Find where the given text appears and provide that cell's center as (X, Y) coordinate. 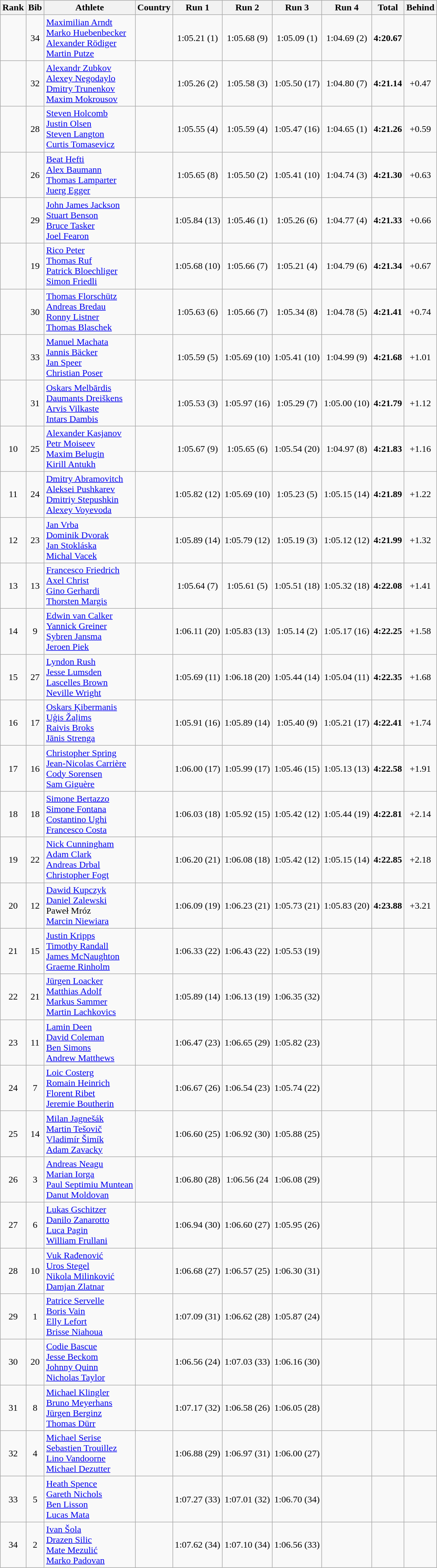
Ivan ŠolaDrazen SilicMate MezulićMarko Padovan (90, 1545)
Rank (13, 8)
1:06.97 (31) (247, 1454)
1:05.50 (2) (247, 175)
1:04.74 (3) (347, 175)
1:06.58 (26) (247, 1408)
+0.63 (420, 175)
1:05.04 (11) (347, 677)
+0.66 (420, 220)
1:05.97 (16) (247, 403)
1:05.64 (7) (197, 586)
4:21.79 (388, 403)
1:05.53 (19) (297, 951)
1:06.56 (24 (247, 1179)
Jan VrbaDominik DvorakJan StokláskaMichal Vacek (90, 540)
4:21.34 (388, 266)
1:05.50 (17) (297, 84)
4:23.88 (388, 905)
1:05.17 (16) (347, 631)
1:05.26 (2) (197, 84)
+1.01 (420, 357)
4:21.83 (388, 449)
1:05.46 (15) (297, 769)
1:05.63 (6) (197, 311)
1:05.13 (13) (347, 769)
1:06.18 (20) (247, 677)
4:21.68 (388, 357)
Bib (35, 8)
Justin KrippsTimothy RandallJames McNaughtonGraeme Rinholm (90, 951)
Manuel MachataJannis BäckerJan SpeerChristian Poser (90, 357)
1:06.56 (24) (197, 1362)
1:05.83 (13) (247, 631)
+1.32 (420, 540)
Vuk RađenovićUros StegelNikola MilinkovićDamjan Zlatnar (90, 1271)
1:05.29 (7) (297, 403)
Athlete (90, 8)
1:06.92 (30) (247, 1134)
Run 3 (297, 8)
1:05.82 (12) (197, 494)
4:22.81 (388, 814)
Dmitry AbramovitchAleksei PushkarevDmitriy StepushkinAlexey Voyevoda (90, 494)
Total (388, 8)
4:21.41 (388, 311)
1:07.62 (34) (197, 1545)
+1.41 (420, 586)
1:04.77 (4) (347, 220)
1:05.84 (13) (197, 220)
Jürgen LoackerMatthias AdolfMarkus SammerMartin Lachkovics (90, 996)
1:05.61 (5) (247, 586)
+1.68 (420, 677)
1:06.68 (27) (197, 1271)
1:07.09 (31) (197, 1316)
Andreas NeaguMarian IorgaPaul Septimiu MunteanDanut Moldovan (90, 1179)
1:05.54 (20) (297, 449)
4:22.58 (388, 769)
1:06.00 (17) (197, 769)
1:05.99 (17) (247, 769)
1:06.08 (29) (297, 1179)
1:05.68 (9) (247, 38)
4:21.14 (388, 84)
1:05.34 (8) (297, 311)
1:06.23 (21) (247, 905)
2 (35, 1545)
Rico PeterThomas RufPatrick BloechligerSimon Friedli (90, 266)
1:04.99 (9) (347, 357)
1:05.51 (18) (297, 586)
1:05.21 (1) (197, 38)
Beat HeftiAlex BaumannThomas LamparterJuerg Egger (90, 175)
1:05.21 (4) (297, 266)
1:05.58 (3) (247, 84)
3 (35, 1179)
1:06.80 (28) (197, 1179)
+1.91 (420, 769)
Francesco FriedrichAxel ChristGino GerhardiThorsten Margis (90, 586)
1:06.11 (20) (197, 631)
1:06.43 (22) (247, 951)
1:05.87 (24) (297, 1316)
8 (35, 1408)
1:05.73 (21) (297, 905)
4:21.89 (388, 494)
1:05.95 (26) (297, 1225)
Codie BascueJesse BeckomJohnny QuinnNicholas Taylor (90, 1362)
Steven HolcombJustin OlsenSteven LangtonCurtis Tomasevicz (90, 129)
Lukas GschitzerDanilo ZanarottoLuca PaginWilliam Frullani (90, 1225)
Nick CunninghamAdam ClarkAndreas DrbalChristopher Fogt (90, 860)
+1.58 (420, 631)
Edwin van CalkerYannick GreinerSybren JansmaJeroen Piek (90, 631)
Michael KlinglerBruno MeyerhansJürgen BerginzThomas Dürr (90, 1408)
Michael SeriseSebastien TrouillezLino VandoorneMichael Dezutter (90, 1454)
1:06.03 (18) (197, 814)
1:06.57 (25) (247, 1271)
Heath SpenceGareth NicholsBen LissonLucas Mata (90, 1499)
5 (35, 1499)
1:05.59 (5) (197, 357)
1:06.62 (28) (247, 1316)
1:07.10 (34) (247, 1545)
1:04.80 (7) (347, 84)
1:05.74 (22) (297, 1088)
1:05.44 (19) (347, 814)
+1.12 (420, 403)
1:06.08 (18) (247, 860)
1:05.26 (6) (297, 220)
1:07.17 (32) (197, 1408)
1:05.21 (17) (347, 723)
1:05.83 (20) (347, 905)
1:06.13 (19) (247, 996)
1:06.35 (32) (297, 996)
1:05.44 (14) (297, 677)
1:06.94 (30) (197, 1225)
1:05.19 (3) (297, 540)
1:05.55 (4) (197, 129)
1:07.27 (33) (197, 1499)
Run 4 (347, 8)
4:21.30 (388, 175)
1:06.88 (29) (197, 1454)
1:06.47 (23) (197, 1043)
1:05.09 (1) (297, 38)
Alexandr ZubkovAlexey NegodayloDmitry TrunenkovMaxim Mokrousov (90, 84)
1:05.23 (5) (297, 494)
1:05.68 (10) (197, 266)
1:05.69 (11) (197, 677)
1:05.53 (3) (197, 403)
Maximilian ArndtMarko HuebenbeckerAlexander RödigerMartin Putze (90, 38)
+0.74 (420, 311)
1:06.67 (26) (197, 1088)
1:06.00 (27) (297, 1454)
1:06.54 (23) (247, 1088)
4:21.26 (388, 129)
1 (35, 1316)
1:05.46 (1) (247, 220)
Dawid KupczykDaniel ZalewskiPaweł MrózMarcin Niewiara (90, 905)
6 (35, 1225)
1:06.33 (22) (197, 951)
1:06.20 (21) (197, 860)
1:05.14 (2) (297, 631)
1:04.79 (6) (347, 266)
+0.47 (420, 84)
1:05.59 (4) (247, 129)
9 (35, 631)
+1.74 (420, 723)
Thomas FlorschützAndreas BredauRonny ListnerThomas Blaschek (90, 311)
1:04.69 (2) (347, 38)
Country (154, 8)
+1.22 (420, 494)
1:05.40 (9) (297, 723)
1:06.56 (33) (297, 1545)
Behind (420, 8)
1:06.30 (31) (297, 1271)
1:05.67 (9) (197, 449)
Oskars MelbārdisDaumants DreiškensArvis VilkasteIntars Dambis (90, 403)
1:06.16 (30) (297, 1362)
1:06.05 (28) (297, 1408)
+0.67 (420, 266)
7 (35, 1088)
+2.18 (420, 860)
1:05.12 (12) (347, 540)
1:05.82 (23) (297, 1043)
1:05.47 (16) (297, 129)
4:22.25 (388, 631)
1:05.00 (10) (347, 403)
1:05.79 (12) (247, 540)
1:05.32 (18) (347, 586)
1:04.65 (1) (347, 129)
4:22.08 (388, 586)
1:07.03 (33) (247, 1362)
4:22.85 (388, 860)
+2.14 (420, 814)
John James JacksonStuart BensonBruce TaskerJoel Fearon (90, 220)
1:05.92 (15) (247, 814)
4 (35, 1454)
1:05.88 (25) (297, 1134)
Run 1 (197, 8)
4:21.33 (388, 220)
Loic CostergRomain HeinrichFlorent RibetJeremie Boutherin (90, 1088)
4:22.35 (388, 677)
Simone BertazzoSimone FontanaCostantino UghiFrancesco Costa (90, 814)
1:06.09 (19) (197, 905)
Alexander KasjanovPetr MoiseevMaxim BeluginKirill Antukh (90, 449)
Run 2 (247, 8)
1:04.78 (5) (347, 311)
1:07.01 (32) (247, 1499)
Patrice ServelleBoris Vain Elly LefortBrisse Niahoua (90, 1316)
4:22.41 (388, 723)
+1.16 (420, 449)
+0.59 (420, 129)
1:06.60 (25) (197, 1134)
1:06.70 (34) (297, 1499)
1:05.65 (8) (197, 175)
Christopher SpringJean-Nicolas CarrièreCody SorensenSam Giguère (90, 769)
1:05.91 (16) (197, 723)
1:06.60 (27) (247, 1225)
Lyndon RushJesse LumsdenLascelles BrownNeville Wright (90, 677)
1:06.65 (29) (247, 1043)
Lamin DeenDavid ColemanBen SimonsAndrew Matthews (90, 1043)
Milan JagnešákMartin TešovičVladimír ŠimíkAdam Zavacky (90, 1134)
4:20.67 (388, 38)
4:21.99 (388, 540)
1:04.97 (8) (347, 449)
+3.21 (420, 905)
1:05.65 (6) (247, 449)
Oskars ĶibermanisUģis ŽaļimsRaivis BroksJānis Strenga (90, 723)
